From the cell containing the given text, extract its center point as [X, Y] coordinate. 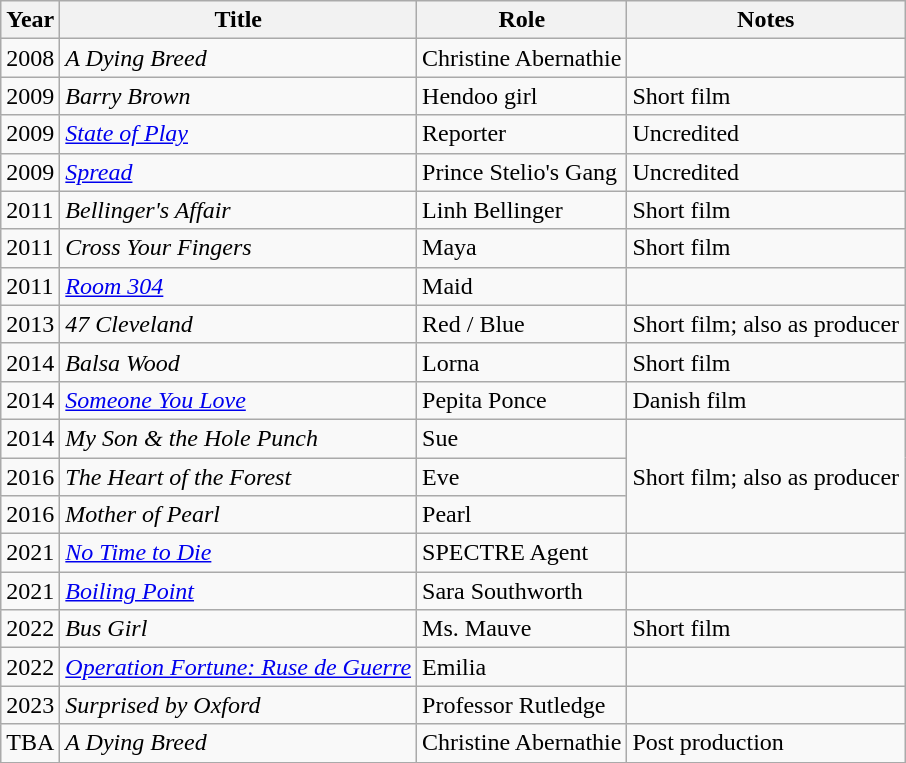
Boiling Point [238, 591]
Professor Rutledge [522, 705]
Danish film [766, 400]
Prince Stelio's Gang [522, 172]
Maid [522, 286]
The Heart of the Forest [238, 477]
Pepita Ponce [522, 400]
Cross Your Fingers [238, 248]
State of Play [238, 134]
Hendoo girl [522, 96]
Bus Girl [238, 629]
Ms. Mauve [522, 629]
Notes [766, 20]
Sue [522, 438]
Lorna [522, 362]
Bellinger's Affair [238, 210]
Surprised by Oxford [238, 705]
Barry Brown [238, 96]
Year [30, 20]
2008 [30, 58]
TBA [30, 743]
Title [238, 20]
2023 [30, 705]
Linh Bellinger [522, 210]
No Time to Die [238, 553]
Spread [238, 172]
Mother of Pearl [238, 515]
Balsa Wood [238, 362]
SPECTRE Agent [522, 553]
47 Cleveland [238, 324]
Post production [766, 743]
Room 304 [238, 286]
Sara Southworth [522, 591]
Reporter [522, 134]
Emilia [522, 667]
Pearl [522, 515]
Maya [522, 248]
My Son & the Hole Punch [238, 438]
Operation Fortune: Ruse de Guerre [238, 667]
2013 [30, 324]
Red / Blue [522, 324]
Someone You Love [238, 400]
Role [522, 20]
Eve [522, 477]
